Detect which cell encompasses the target text, then output its (x, y) center coordinate. 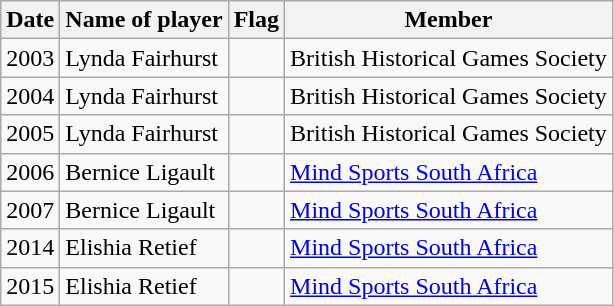
2015 (30, 286)
Date (30, 20)
2014 (30, 248)
2003 (30, 58)
2007 (30, 210)
2004 (30, 96)
2005 (30, 134)
Member (449, 20)
2006 (30, 172)
Name of player (144, 20)
Flag (256, 20)
